Find where the given text appears and provide that cell's center as [x, y] coordinate. 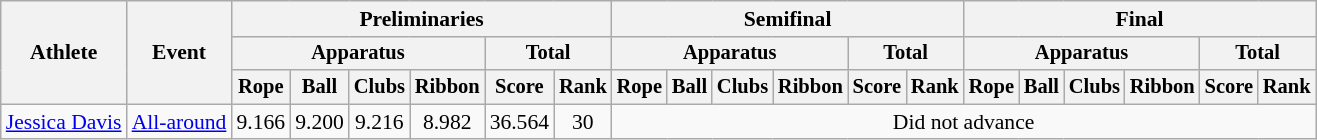
36.564 [520, 122]
Semifinal [788, 19]
All-around [180, 122]
Preliminaries [421, 19]
Jessica Davis [64, 122]
30 [583, 122]
Athlete [64, 52]
Event [180, 52]
Did not advance [964, 122]
Final [1140, 19]
8.982 [448, 122]
9.216 [380, 122]
9.200 [320, 122]
9.166 [260, 122]
